For the text-containing cell, return its midpoint in (x, y) coordinate format. 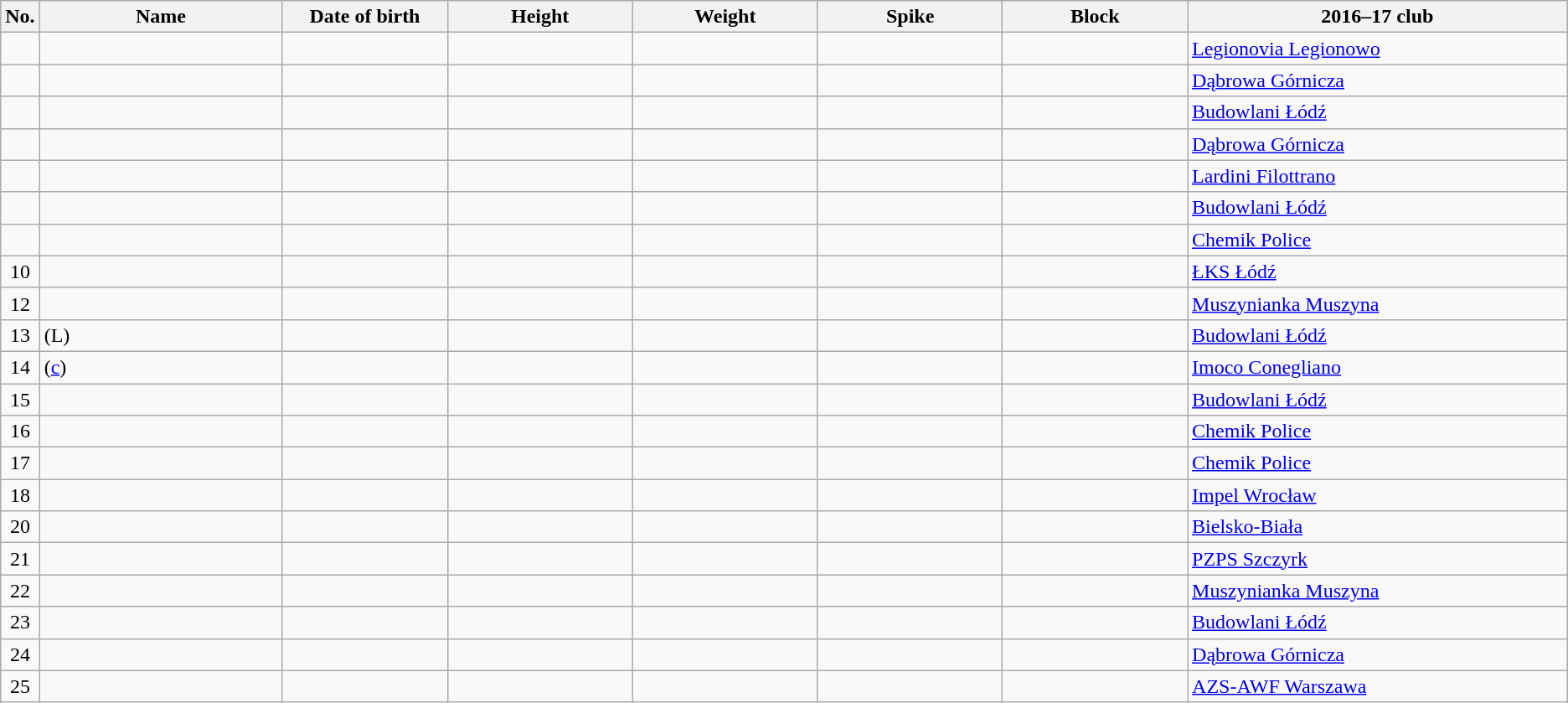
13 (20, 335)
PZPS Szczyrk (1378, 559)
23 (20, 623)
Spike (910, 17)
15 (20, 400)
No. (20, 17)
AZS-AWF Warszawa (1378, 686)
20 (20, 527)
10 (20, 271)
2016–17 club (1378, 17)
(L) (161, 335)
Imoco Conegliano (1378, 367)
18 (20, 495)
ŁKS Łódź (1378, 271)
Bielsko-Biała (1378, 527)
Weight (725, 17)
16 (20, 432)
Legionovia Legionowo (1378, 49)
Name (161, 17)
Date of birth (365, 17)
22 (20, 591)
Impel Wrocław (1378, 495)
Block (1096, 17)
(c) (161, 367)
24 (20, 654)
Lardini Filottrano (1378, 176)
Height (539, 17)
25 (20, 686)
17 (20, 463)
14 (20, 367)
12 (20, 303)
21 (20, 559)
